Determine the (x, y) coordinate at the center of the cell enclosing the given text.  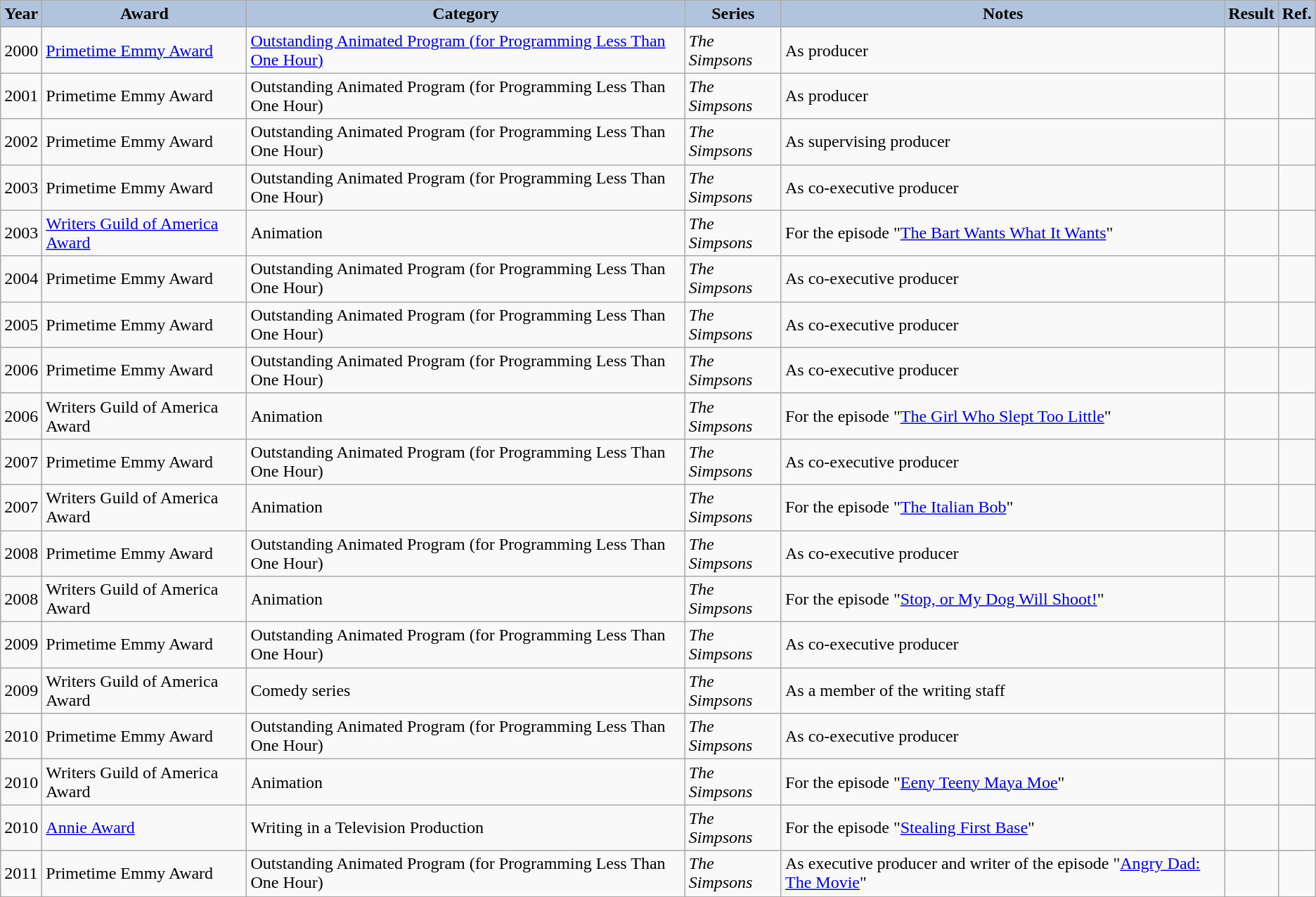
Writing in a Television Production (465, 828)
2000 (21, 51)
For the episode "Stop, or My Dog Will Shoot!" (1002, 599)
Annie Award (145, 828)
As executive producer and writer of the episode "Angry Dad: The Movie" (1002, 873)
Category (465, 14)
Ref. (1296, 14)
2004 (21, 278)
For the episode "The Girl Who Slept Too Little" (1002, 416)
As supervising producer (1002, 142)
Result (1251, 14)
Series (733, 14)
Award (145, 14)
2011 (21, 873)
For the episode "Stealing First Base" (1002, 828)
For the episode "Eeny Teeny Maya Moe" (1002, 782)
2002 (21, 142)
Year (21, 14)
2001 (21, 96)
2005 (21, 325)
For the episode "The Bart Wants What It Wants" (1002, 233)
As a member of the writing staff (1002, 690)
For the episode "The Italian Bob" (1002, 508)
Comedy series (465, 690)
Notes (1002, 14)
